Extract the (X, Y) coordinate from the center of the cell holding the provided text.  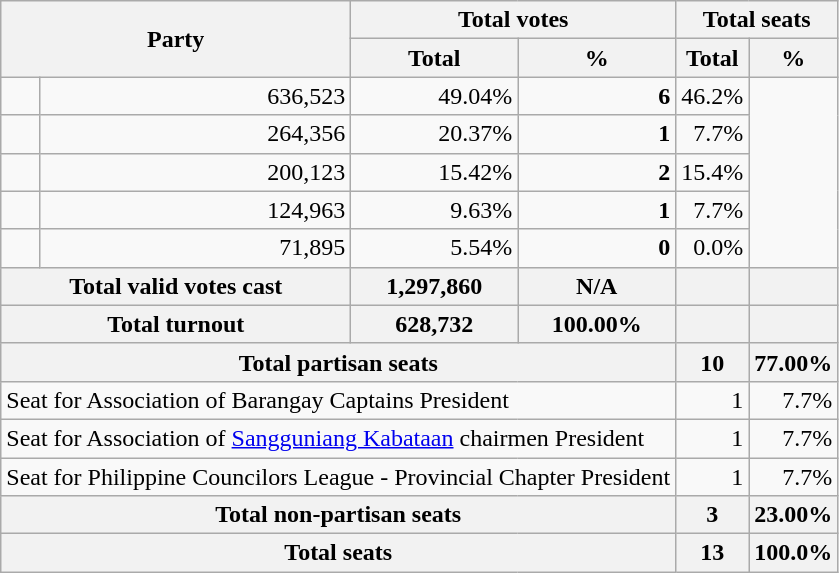
Party (176, 39)
46.2% (712, 96)
5.54% (434, 248)
71,895 (194, 248)
20.37% (434, 134)
3 (712, 515)
Total valid votes cast (176, 286)
9.63% (434, 210)
Seat for Association of Barangay Captains President (338, 400)
628,732 (434, 324)
124,963 (194, 210)
0 (597, 248)
200,123 (194, 172)
636,523 (194, 96)
Total turnout (176, 324)
15.4% (712, 172)
2 (597, 172)
13 (712, 553)
0.0% (712, 248)
Seat for Philippine Councilors League - Provincial Chapter President (338, 477)
100.00% (597, 324)
100.0% (794, 553)
23.00% (794, 515)
6 (597, 96)
Total partisan seats (338, 362)
15.42% (434, 172)
Total votes (514, 20)
1,297,860 (434, 286)
49.04% (434, 96)
77.00% (794, 362)
Seat for Association of Sangguniang Kabataan chairmen President (338, 438)
N/A (597, 286)
Total non-partisan seats (338, 515)
264,356 (194, 134)
10 (712, 362)
